Detect which cell encompasses the target text, then output its [X, Y] center coordinate. 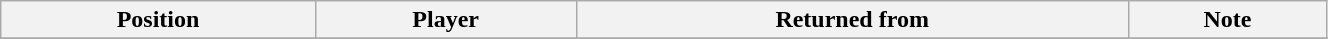
Returned from [852, 20]
Player [446, 20]
Note [1227, 20]
Position [158, 20]
